From the cell containing the given text, extract its center point as (X, Y) coordinate. 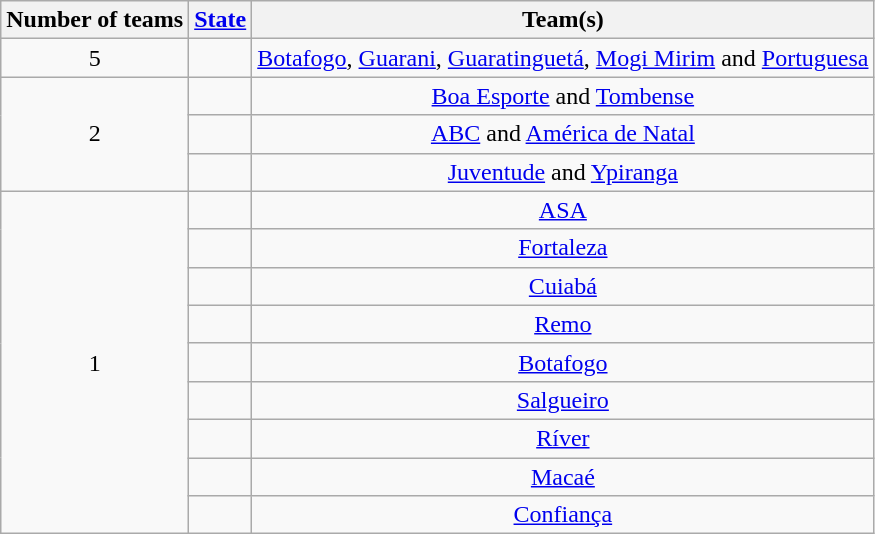
1 (95, 362)
2 (95, 134)
Confiança (563, 515)
Cuiabá (563, 286)
Botafogo, Guarani, Guaratinguetá, Mogi Mirim and Portuguesa (563, 58)
ASA (563, 210)
Remo (563, 324)
Macaé (563, 477)
Number of teams (95, 20)
Botafogo (563, 362)
Juventude and Ypiranga (563, 172)
State (220, 20)
Fortaleza (563, 248)
Salgueiro (563, 400)
Ríver (563, 438)
ABC and América de Natal (563, 134)
5 (95, 58)
Team(s) (563, 20)
Boa Esporte and Tombense (563, 96)
